Pinpoint the cell where the given text exists, returning its (X, Y) midpoint coordinate. 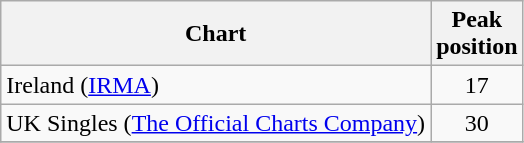
30 (477, 123)
Ireland (IRMA) (216, 85)
Peakposition (477, 34)
UK Singles (The Official Charts Company) (216, 123)
17 (477, 85)
Chart (216, 34)
